Determine the (X, Y) coordinate at the center of the cell enclosing the given text.  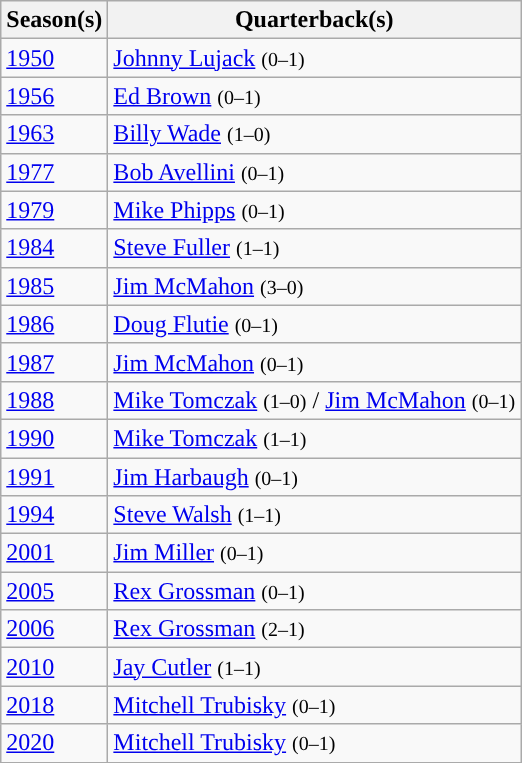
1956 (54, 96)
1979 (54, 210)
1991 (54, 477)
1977 (54, 172)
1988 (54, 400)
2006 (54, 629)
1994 (54, 515)
1963 (54, 134)
Steve Fuller (1–1) (314, 248)
Rex Grossman (2–1) (314, 629)
Jim Harbaugh (0–1) (314, 477)
1990 (54, 438)
2001 (54, 553)
Season(s) (54, 20)
Rex Grossman (0–1) (314, 591)
Johnny Lujack (0–1) (314, 58)
Steve Walsh (1–1) (314, 515)
2010 (54, 667)
Jim McMahon (0–1) (314, 362)
2018 (54, 705)
Mike Tomczak (1–0) / Jim McMahon (0–1) (314, 400)
Jim McMahon (3–0) (314, 286)
Bob Avellini (0–1) (314, 172)
1984 (54, 248)
Mike Tomczak (1–1) (314, 438)
Billy Wade (1–0) (314, 134)
Ed Brown (0–1) (314, 96)
Jay Cutler (1–1) (314, 667)
Quarterback(s) (314, 20)
2020 (54, 743)
1986 (54, 324)
Doug Flutie (0–1) (314, 324)
1950 (54, 58)
Jim Miller (0–1) (314, 553)
Mike Phipps (0–1) (314, 210)
1987 (54, 362)
1985 (54, 286)
2005 (54, 591)
